Return (X, Y) of the center of cell containing provided text 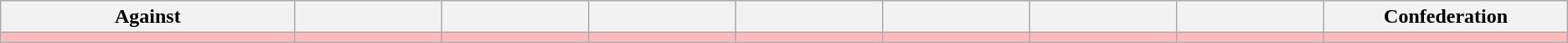
Confederation (1446, 17)
Against (147, 17)
